Scan for the cell matching the given text and deliver its [X, Y] coordinate at center. 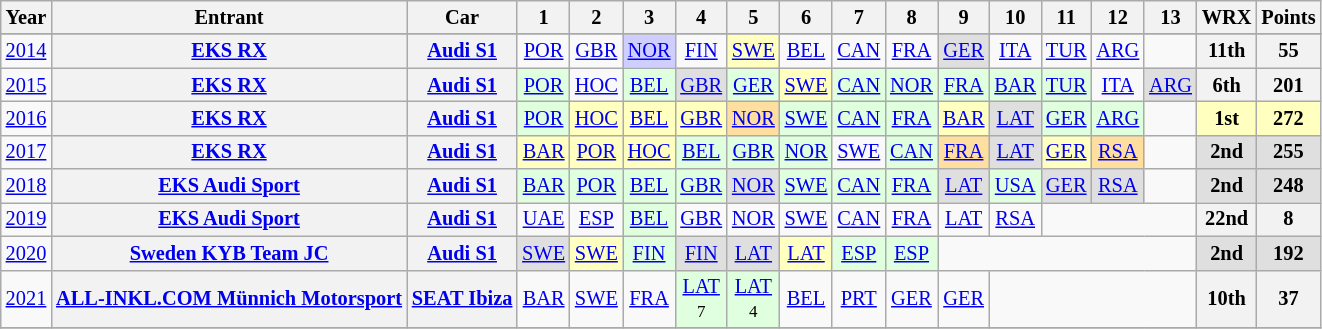
Sweden KYB Team JC [229, 253]
11th [1227, 51]
USA [1015, 186]
Car [462, 17]
7 [858, 17]
272 [1288, 118]
22nd [1227, 219]
2 [596, 17]
12 [1118, 17]
Points [1288, 17]
2016 [26, 118]
255 [1288, 152]
201 [1288, 85]
Entrant [229, 17]
SEAT Ibiza [462, 299]
1 [544, 17]
2018 [26, 186]
37 [1288, 299]
ALL-INKL.COM Münnich Motorsport [229, 299]
3 [650, 17]
10th [1227, 299]
2015 [26, 85]
55 [1288, 51]
1st [1227, 118]
LAT4 [754, 299]
6th [1227, 85]
UAE [544, 219]
2019 [26, 219]
4 [701, 17]
192 [1288, 253]
2020 [26, 253]
13 [1170, 17]
11 [1066, 17]
Year [26, 17]
6 [806, 17]
2014 [26, 51]
5 [754, 17]
PRT [858, 299]
248 [1288, 186]
WRX [1227, 17]
10 [1015, 17]
LAT7 [701, 299]
9 [964, 17]
2017 [26, 152]
2021 [26, 299]
